Return the [x, y] coordinate for the center point of the cell that contains the specified text.  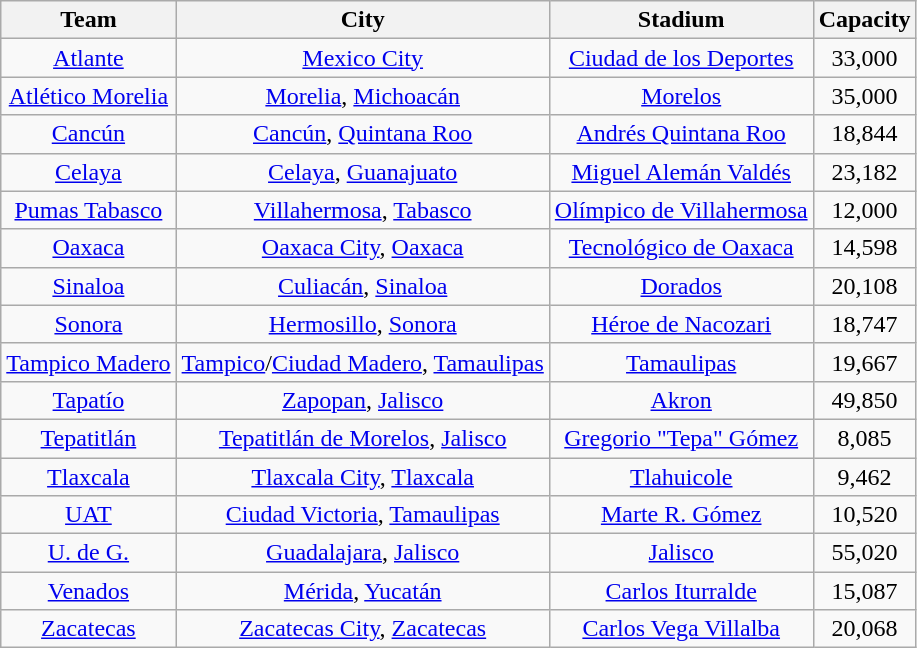
20,108 [864, 286]
Guadalajara, Jalisco [362, 553]
33,000 [864, 58]
19,667 [864, 362]
Cancún, Quintana Roo [362, 134]
Zapopan, Jalisco [362, 400]
Team [88, 20]
Mérida, Yucatán [362, 591]
Ciudad de los Deportes [681, 58]
Oaxaca [88, 248]
Hermosillo, Sonora [362, 324]
City [362, 20]
12,000 [864, 210]
Culiacán, Sinaloa [362, 286]
Carlos Vega Villalba [681, 629]
18,844 [864, 134]
Cancún [88, 134]
Zacatecas [88, 629]
Oaxaca City, Oaxaca [362, 248]
Tlaxcala City, Tlaxcala [362, 477]
Celaya, Guanajuato [362, 172]
Tapatío [88, 400]
Zacatecas City, Zacatecas [362, 629]
Tampico/Ciudad Madero, Tamaulipas [362, 362]
UAT [88, 515]
Morelos [681, 96]
Villahermosa, Tabasco [362, 210]
Sinaloa [88, 286]
Marte R. Gómez [681, 515]
Tepatitlán [88, 438]
Atlético Morelia [88, 96]
Héroe de Nacozari [681, 324]
8,085 [864, 438]
Celaya [88, 172]
18,747 [864, 324]
Atlante [88, 58]
Akron [681, 400]
Andrés Quintana Roo [681, 134]
23,182 [864, 172]
15,087 [864, 591]
9,462 [864, 477]
10,520 [864, 515]
Tlahuicole [681, 477]
Mexico City [362, 58]
Jalisco [681, 553]
Gregorio "Tepa" Gómez [681, 438]
Tecnológico de Oaxaca [681, 248]
Tlaxcala [88, 477]
U. de G. [88, 553]
Carlos Iturralde [681, 591]
55,020 [864, 553]
Ciudad Victoria, Tamaulipas [362, 515]
Morelia, Michoacán [362, 96]
Olímpico de Villahermosa [681, 210]
Miguel Alemán Valdés [681, 172]
Tampico Madero [88, 362]
Tepatitlán de Morelos, Jalisco [362, 438]
14,598 [864, 248]
Dorados [681, 286]
Venados [88, 591]
Capacity [864, 20]
Tamaulipas [681, 362]
20,068 [864, 629]
Pumas Tabasco [88, 210]
Stadium [681, 20]
35,000 [864, 96]
49,850 [864, 400]
Sonora [88, 324]
